Output the [X, Y] coordinate of the center of the cell containing the given text.  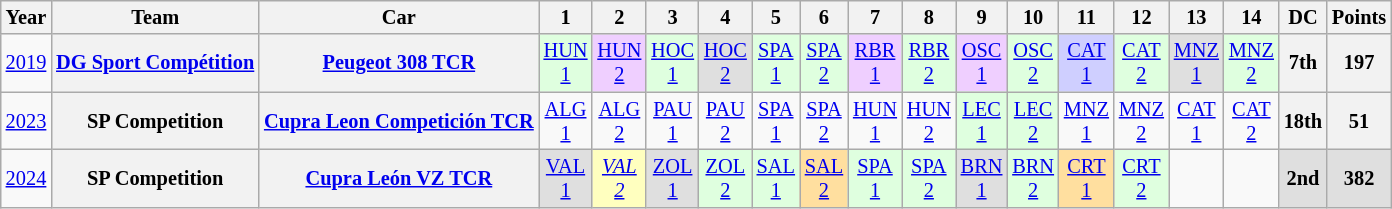
SAL1 [776, 178]
LEC2 [1033, 121]
18th [1303, 121]
2nd [1303, 178]
DG Sport Compétition [155, 63]
11 [1086, 17]
1 [566, 17]
382 [1359, 178]
Cupra Leon Competición TCR [398, 121]
SAL2 [824, 178]
3 [672, 17]
10 [1033, 17]
Cupra León VZ TCR [398, 178]
Points [1359, 17]
2019 [26, 63]
Team [155, 17]
12 [1142, 17]
51 [1359, 121]
ZOL2 [726, 178]
6 [824, 17]
LEC1 [982, 121]
13 [1196, 17]
BRN1 [982, 178]
Year [26, 17]
PAU2 [726, 121]
7 [875, 17]
DC [1303, 17]
PAU1 [672, 121]
OSC1 [982, 63]
Peugeot 308 TCR [398, 63]
ZOL1 [672, 178]
8 [929, 17]
HOC2 [726, 63]
Car [398, 17]
CRT2 [1142, 178]
2023 [26, 121]
VAL1 [566, 178]
7th [1303, 63]
BRN2 [1033, 178]
5 [776, 17]
HOC1 [672, 63]
2024 [26, 178]
197 [1359, 63]
2 [619, 17]
4 [726, 17]
ALG2 [619, 121]
OSC2 [1033, 63]
RBR1 [875, 63]
ALG1 [566, 121]
RBR2 [929, 63]
VAL2 [619, 178]
CRT1 [1086, 178]
14 [1252, 17]
9 [982, 17]
